Return the [X, Y] coordinate for the center point of the cell that contains the specified text.  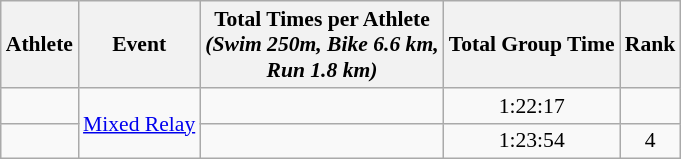
Mixed Relay [139, 124]
1:23:54 [532, 141]
Event [139, 44]
Rank [650, 44]
Total Group Time [532, 44]
4 [650, 141]
Athlete [40, 44]
Total Times per Athlete (Swim 250m, Bike 6.6 km, Run 1.8 km) [322, 44]
1:22:17 [532, 106]
